Scan for the cell matching the given text and deliver its (x, y) coordinate at center. 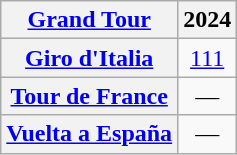
2024 (208, 20)
111 (208, 58)
Grand Tour (90, 20)
Tour de France (90, 96)
Vuelta a España (90, 134)
Giro d'Italia (90, 58)
